Locate the cell with the specified text and output its (x, y) center coordinate. 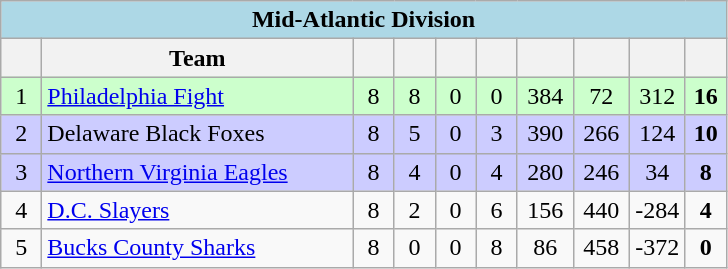
Northern Virginia Eagles (198, 172)
458 (601, 248)
266 (601, 134)
440 (601, 210)
280 (545, 172)
16 (706, 96)
1 (22, 96)
Bucks County Sharks (198, 248)
6 (496, 210)
Delaware Black Foxes (198, 134)
390 (545, 134)
Team (198, 58)
124 (657, 134)
Philadelphia Fight (198, 96)
D.C. Slayers (198, 210)
246 (601, 172)
-372 (657, 248)
156 (545, 210)
384 (545, 96)
312 (657, 96)
72 (601, 96)
-284 (657, 210)
10 (706, 134)
86 (545, 248)
Mid-Atlantic Division (364, 20)
34 (657, 172)
